Scan for the cell matching the given text and deliver its [X, Y] coordinate at center. 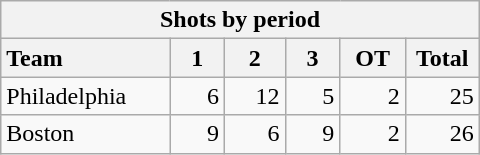
Team [86, 58]
26 [442, 134]
3 [312, 58]
Total [442, 58]
5 [312, 96]
12 [255, 96]
Boston [86, 134]
OT [372, 58]
1 [198, 58]
Shots by period [240, 20]
25 [442, 96]
Philadelphia [86, 96]
